Output the [X, Y] coordinate of the center of the cell containing the given text.  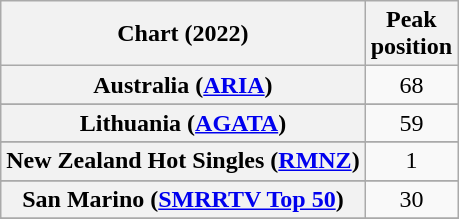
30 [411, 199]
Peakposition [411, 34]
68 [411, 85]
New Zealand Hot Singles (RMNZ) [183, 161]
Australia (ARIA) [183, 85]
Chart (2022) [183, 34]
San Marino (SMRRTV Top 50) [183, 199]
1 [411, 161]
Lithuania (AGATA) [183, 123]
59 [411, 123]
